Scan for the cell matching the given text and deliver its [x, y] coordinate at center. 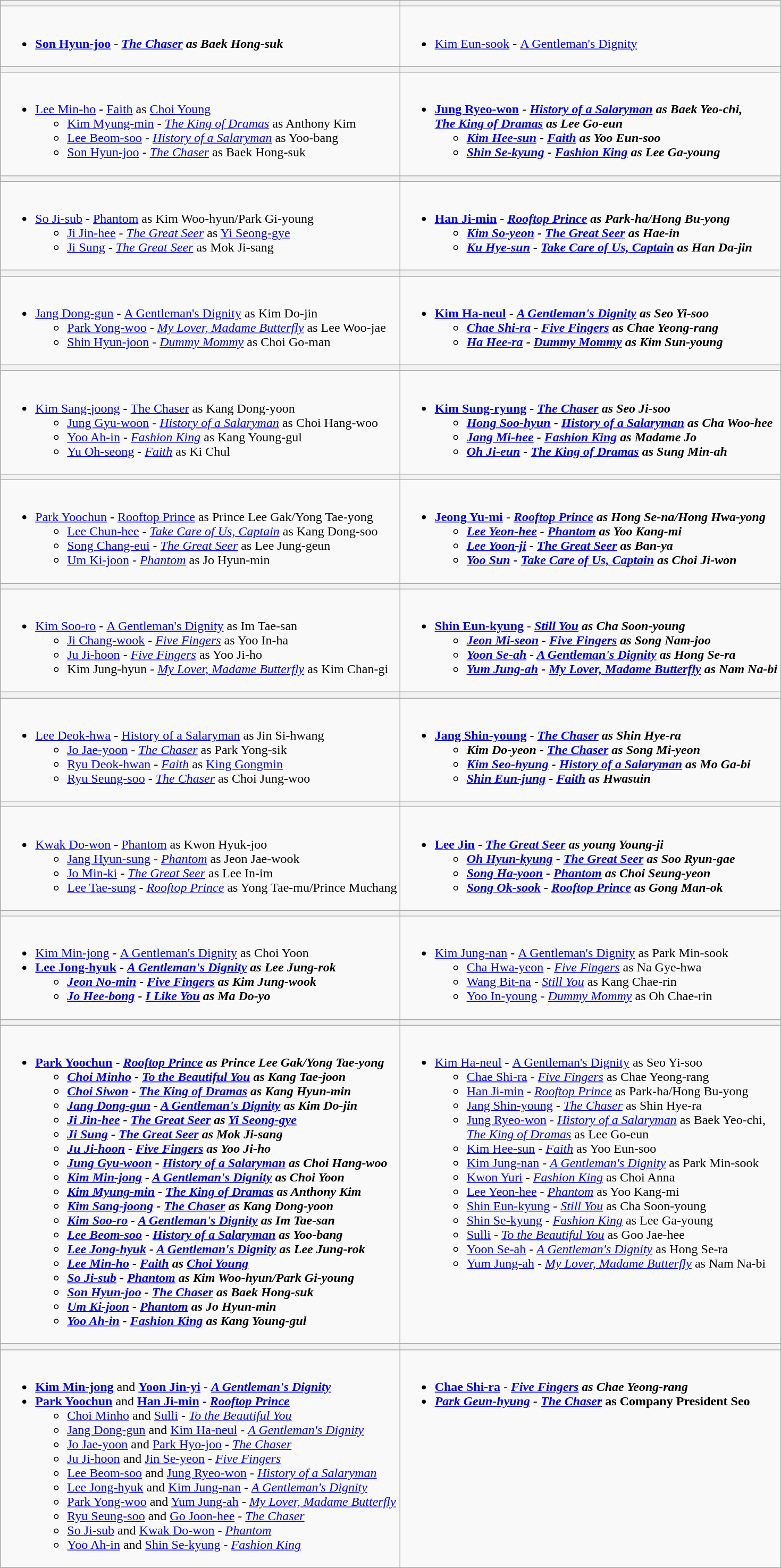
Kim Ha-neul - A Gentleman's Dignity as Seo Yi-sooChae Shi-ra - Five Fingers as Chae Yeong-rangHa Hee-ra - Dummy Mommy as Kim Sun-young [590, 320]
Chae Shi-ra - Five Fingers as Chae Yeong-rangPark Geun-hyung - The Chaser as Company President Seo [590, 1458]
Kim Eun-sook - A Gentleman's Dignity [590, 36]
So Ji-sub - Phantom as Kim Woo-hyun/Park Gi-youngJi Jin-hee - The Great Seer as Yi Seong-gyeJi Sung - The Great Seer as Mok Ji-sang [200, 225]
Han Ji-min - Rooftop Prince as Park-ha/Hong Bu-yongKim So-yeon - The Great Seer as Hae-inKu Hye-sun - Take Care of Us, Captain as Han Da-jin [590, 225]
Son Hyun-joo - The Chaser as Baek Hong-suk [200, 36]
